Provide the [x, y] coordinate of the cell's center where the given text is located.  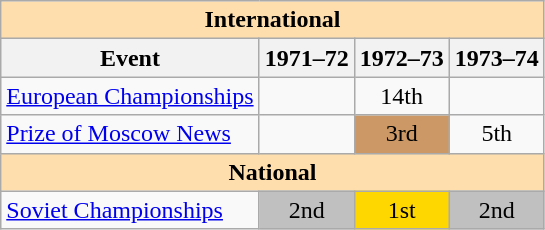
1972–73 [402, 58]
3rd [402, 134]
1973–74 [496, 58]
European Championships [130, 96]
National [273, 172]
14th [402, 96]
International [273, 20]
1st [402, 210]
Prize of Moscow News [130, 134]
Event [130, 58]
1971–72 [306, 58]
5th [496, 134]
Soviet Championships [130, 210]
